Extract the (x, y) coordinate from the center of the cell holding the provided text.  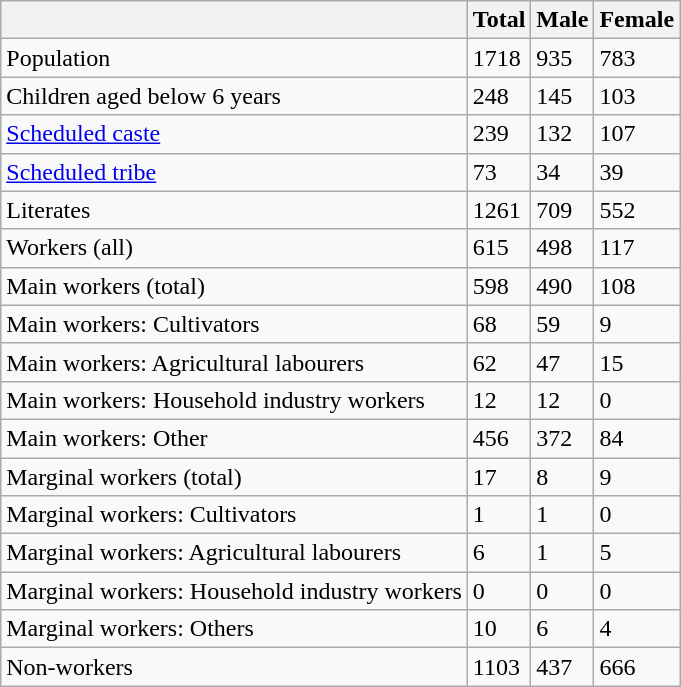
Marginal workers: Household industry workers (234, 591)
783 (637, 58)
Main workers: Other (234, 438)
Total (499, 20)
Children aged below 6 years (234, 96)
103 (637, 96)
437 (562, 667)
935 (562, 58)
145 (562, 96)
Main workers: Cultivators (234, 324)
47 (562, 362)
Literates (234, 210)
490 (562, 286)
Scheduled caste (234, 134)
59 (562, 324)
17 (499, 477)
Female (637, 20)
117 (637, 248)
Male (562, 20)
1103 (499, 667)
73 (499, 172)
Population (234, 58)
4 (637, 629)
248 (499, 96)
598 (499, 286)
62 (499, 362)
Non-workers (234, 667)
Marginal workers (total) (234, 477)
498 (562, 248)
666 (637, 667)
Main workers: Agricultural labourers (234, 362)
84 (637, 438)
10 (499, 629)
68 (499, 324)
456 (499, 438)
108 (637, 286)
39 (637, 172)
372 (562, 438)
15 (637, 362)
Marginal workers: Agricultural labourers (234, 553)
Main workers (total) (234, 286)
Marginal workers: Cultivators (234, 515)
615 (499, 248)
8 (562, 477)
Workers (all) (234, 248)
1718 (499, 58)
34 (562, 172)
552 (637, 210)
Main workers: Household industry workers (234, 400)
239 (499, 134)
Scheduled tribe (234, 172)
Marginal workers: Others (234, 629)
5 (637, 553)
1261 (499, 210)
107 (637, 134)
709 (562, 210)
132 (562, 134)
